Locate the cell with the specified text and output its (x, y) center coordinate. 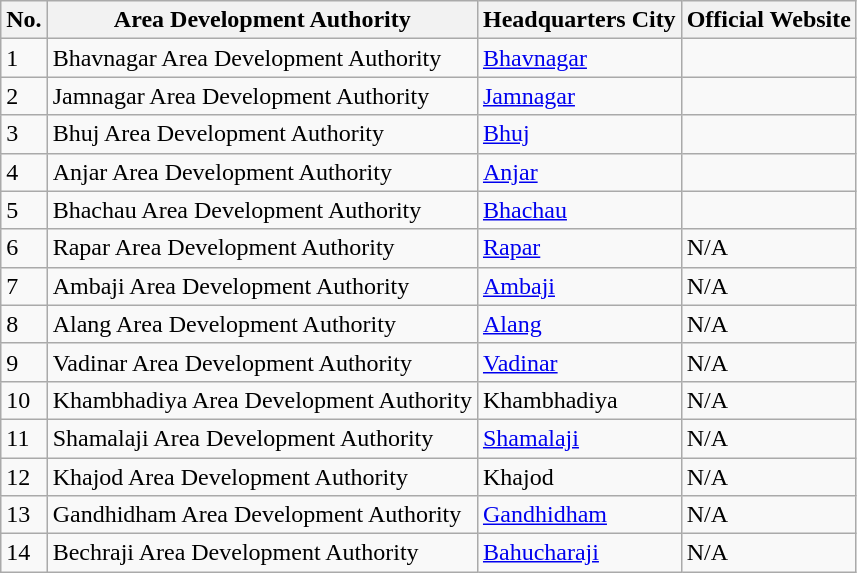
Khajod Area Development Authority (262, 477)
Bhuj (579, 134)
Alang (579, 324)
14 (24, 553)
Gandhidham (579, 515)
Rapar (579, 248)
Khambhadiya (579, 400)
Khambhadiya Area Development Authority (262, 400)
Official Website (768, 20)
Headquarters City (579, 20)
5 (24, 210)
4 (24, 172)
Ambaji (579, 286)
10 (24, 400)
Jamnagar Area Development Authority (262, 96)
Bhavnagar Area Development Authority (262, 58)
3 (24, 134)
12 (24, 477)
Gandhidham Area Development Authority (262, 515)
11 (24, 438)
Rapar Area Development Authority (262, 248)
Bhachau Area Development Authority (262, 210)
Bhuj Area Development Authority (262, 134)
Vadinar (579, 362)
Anjar (579, 172)
Bhavnagar (579, 58)
Ambaji Area Development Authority (262, 286)
Anjar Area Development Authority (262, 172)
Shamalaji Area Development Authority (262, 438)
No. (24, 20)
Area Development Authority (262, 20)
Jamnagar (579, 96)
Bechraji Area Development Authority (262, 553)
Vadinar Area Development Authority (262, 362)
1 (24, 58)
7 (24, 286)
2 (24, 96)
Bhachau (579, 210)
Khajod (579, 477)
8 (24, 324)
6 (24, 248)
Bahucharaji (579, 553)
Alang Area Development Authority (262, 324)
13 (24, 515)
Shamalaji (579, 438)
9 (24, 362)
